Find where the given text appears and provide that cell's center as [x, y] coordinate. 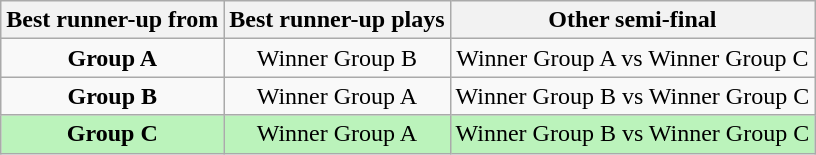
Group B [112, 96]
Other semi-final [632, 20]
Winner Group B [337, 58]
Winner Group A vs Winner Group C [632, 58]
Best runner-up from [112, 20]
Group C [112, 134]
Group A [112, 58]
Best runner-up plays [337, 20]
